From the cell containing the given text, extract its center point as (x, y) coordinate. 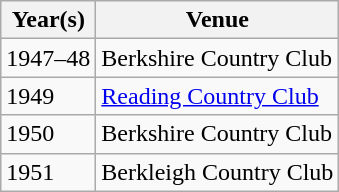
1950 (48, 134)
1951 (48, 172)
Year(s) (48, 20)
1947–48 (48, 58)
1949 (48, 96)
Reading Country Club (218, 96)
Venue (218, 20)
Berkleigh Country Club (218, 172)
